Pinpoint the cell where the given text exists, returning its [X, Y] midpoint coordinate. 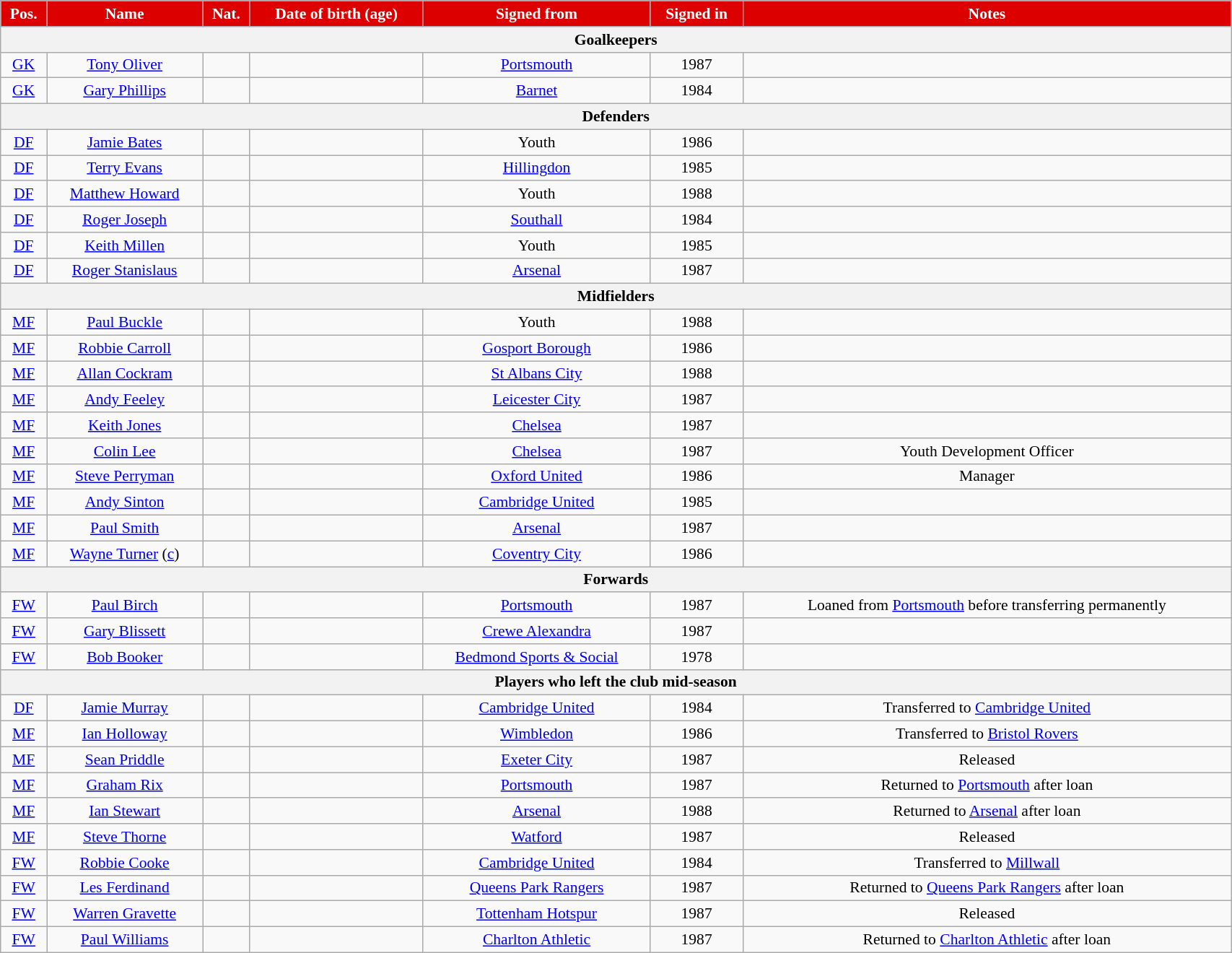
Goalkeepers [616, 40]
Gary Phillips [125, 91]
Forwards [616, 580]
Wimbledon [537, 734]
Allan Cockram [125, 374]
Loaned from Portsmouth before transferring permanently [987, 606]
Watford [537, 837]
Les Ferdinand [125, 888]
Signed from [537, 14]
Steve Perryman [125, 476]
Queens Park Rangers [537, 888]
Ian Stewart [125, 811]
Midfielders [616, 297]
Paul Williams [125, 940]
Jamie Murray [125, 708]
Notes [987, 14]
Oxford United [537, 476]
Crewe Alexandra [537, 631]
Manager [987, 476]
Paul Birch [125, 606]
Players who left the club mid-season [616, 682]
Robbie Cooke [125, 863]
Gary Blissett [125, 631]
Jamie Bates [125, 142]
Bedmond Sports & Social [537, 657]
Colin Lee [125, 451]
Transferred to Bristol Rovers [987, 734]
Graham Rix [125, 786]
Hillingdon [537, 168]
Andy Feeley [125, 400]
Tony Oliver [125, 65]
Signed in [696, 14]
Wayne Turner (c) [125, 554]
Gosport Borough [537, 348]
Bob Booker [125, 657]
Transferred to Millwall [987, 863]
Date of birth (age) [336, 14]
Defenders [616, 117]
Paul Smith [125, 528]
Warren Gravette [125, 914]
Southall [537, 219]
Terry Evans [125, 168]
St Albans City [537, 374]
Ian Holloway [125, 734]
Andy Sinton [125, 502]
Paul Buckle [125, 323]
Barnet [537, 91]
Returned to Arsenal after loan [987, 811]
Returned to Charlton Athletic after loan [987, 940]
Matthew Howard [125, 194]
Nat. [227, 14]
Youth Development Officer [987, 451]
Charlton Athletic [537, 940]
Returned to Portsmouth after loan [987, 786]
Tottenham Hotspur [537, 914]
Returned to Queens Park Rangers after loan [987, 888]
Sean Priddle [125, 760]
Pos. [24, 14]
1978 [696, 657]
Keith Millen [125, 245]
Name [125, 14]
Leicester City [537, 400]
Keith Jones [125, 425]
Coventry City [537, 554]
Roger Joseph [125, 219]
Roger Stanislaus [125, 271]
Robbie Carroll [125, 348]
Exeter City [537, 760]
Steve Thorne [125, 837]
Transferred to Cambridge United [987, 708]
